Find where the given text appears and provide that cell's center as (X, Y) coordinate. 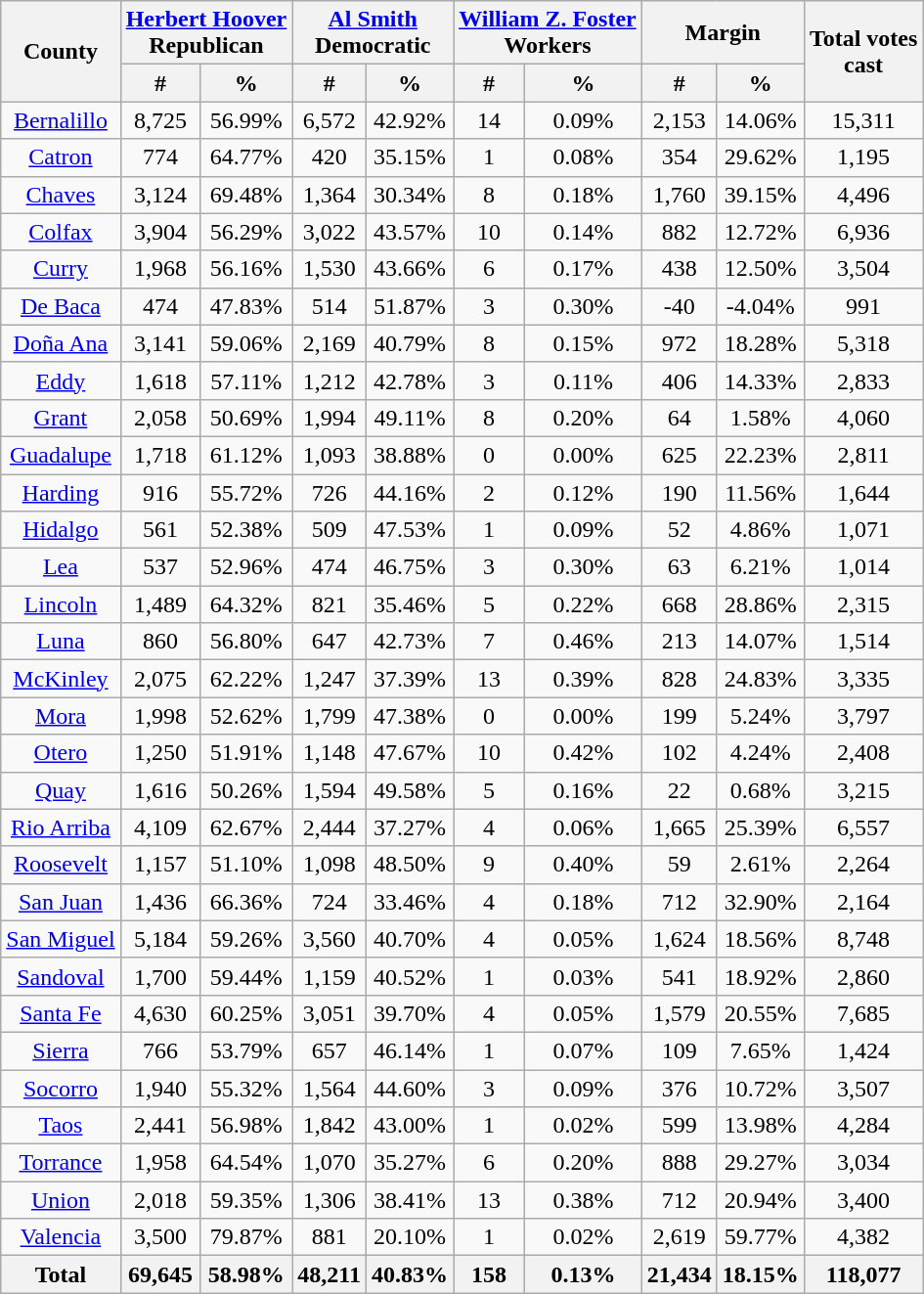
599 (679, 1126)
972 (679, 343)
51.87% (411, 306)
San Juan (61, 902)
42.92% (411, 120)
2 (489, 492)
3,124 (160, 195)
3,797 (863, 716)
52.96% (246, 567)
2.61% (761, 865)
Guadalupe (61, 455)
-40 (679, 306)
21,434 (679, 1274)
44.60% (411, 1089)
1,436 (160, 902)
828 (679, 679)
12.50% (761, 269)
2,169 (330, 343)
55.32% (246, 1089)
213 (679, 642)
1,799 (330, 716)
1,968 (160, 269)
2,441 (160, 1126)
47.38% (411, 716)
1,148 (330, 753)
1,364 (330, 195)
0.03% (584, 976)
64.77% (246, 157)
0.12% (584, 492)
13.98% (761, 1126)
1,014 (863, 567)
0.46% (584, 642)
3,500 (160, 1237)
766 (160, 1050)
Colfax (61, 232)
1,489 (160, 604)
991 (863, 306)
William Z. FosterWorkers (548, 33)
1,159 (330, 976)
37.27% (411, 827)
24.83% (761, 679)
Chaves (61, 195)
Hidalgo (61, 530)
109 (679, 1050)
3,560 (330, 939)
52.38% (246, 530)
1,616 (160, 790)
Taos (61, 1126)
4,630 (160, 1013)
1,306 (330, 1200)
58.98% (246, 1274)
537 (160, 567)
Socorro (61, 1089)
59.35% (246, 1200)
59.06% (246, 343)
1,424 (863, 1050)
6.21% (761, 567)
38.88% (411, 455)
8,725 (160, 120)
1,098 (330, 865)
2,833 (863, 380)
66.36% (246, 902)
42.73% (411, 642)
1,700 (160, 976)
39.70% (411, 1013)
2,058 (160, 418)
Harding (61, 492)
18.92% (761, 976)
9 (489, 865)
2,018 (160, 1200)
4,109 (160, 827)
1,514 (863, 642)
0.40% (584, 865)
1,250 (160, 753)
51.91% (246, 753)
2,315 (863, 604)
0.68% (761, 790)
5.24% (761, 716)
1,998 (160, 716)
0.39% (584, 679)
3,051 (330, 1013)
Rio Arriba (61, 827)
2,408 (863, 753)
102 (679, 753)
63 (679, 567)
Torrance (61, 1163)
1,212 (330, 380)
Al SmithDemocratic (374, 33)
4.86% (761, 530)
48,211 (330, 1274)
4,496 (863, 195)
3,904 (160, 232)
50.26% (246, 790)
8,748 (863, 939)
541 (679, 976)
3,507 (863, 1089)
2,444 (330, 827)
46.14% (411, 1050)
22 (679, 790)
Otero (61, 753)
60.25% (246, 1013)
726 (330, 492)
1,644 (863, 492)
625 (679, 455)
3,335 (863, 679)
916 (160, 492)
0.16% (584, 790)
44.16% (411, 492)
McKinley (61, 679)
1,842 (330, 1126)
42.78% (411, 380)
18.15% (761, 1274)
1,940 (160, 1089)
3,400 (863, 1200)
4,284 (863, 1126)
1.58% (761, 418)
35.46% (411, 604)
1,071 (863, 530)
647 (330, 642)
59 (679, 865)
1,665 (679, 827)
438 (679, 269)
62.22% (246, 679)
53.79% (246, 1050)
Lea (61, 567)
40.83% (411, 1274)
376 (679, 1089)
724 (330, 902)
52 (679, 530)
7,685 (863, 1013)
43.00% (411, 1126)
0.22% (584, 604)
56.99% (246, 120)
0.08% (584, 157)
1,564 (330, 1089)
420 (330, 157)
3,141 (160, 343)
64.32% (246, 604)
821 (330, 604)
5,318 (863, 343)
Total (61, 1274)
888 (679, 1163)
2,164 (863, 902)
Sandoval (61, 976)
49.11% (411, 418)
47.83% (246, 306)
158 (489, 1274)
1,070 (330, 1163)
28.86% (761, 604)
14 (489, 120)
Catron (61, 157)
14.06% (761, 120)
51.10% (246, 865)
1,994 (330, 418)
0.17% (584, 269)
509 (330, 530)
1,594 (330, 790)
2,264 (863, 865)
33.46% (411, 902)
668 (679, 604)
Quay (61, 790)
7 (489, 642)
47.53% (411, 530)
56.16% (246, 269)
39.15% (761, 195)
20.10% (411, 1237)
0.07% (584, 1050)
10.72% (761, 1089)
0.06% (584, 827)
Union (61, 1200)
69,645 (160, 1274)
2,153 (679, 120)
1,530 (330, 269)
50.69% (246, 418)
1,579 (679, 1013)
18.56% (761, 939)
64.54% (246, 1163)
20.55% (761, 1013)
2,860 (863, 976)
4,382 (863, 1237)
-4.04% (761, 306)
1,195 (863, 157)
40.70% (411, 939)
0.11% (584, 380)
57.11% (246, 380)
37.39% (411, 679)
1,247 (330, 679)
48.50% (411, 865)
882 (679, 232)
Total votes cast (863, 51)
Grant (61, 418)
Sierra (61, 1050)
Curry (61, 269)
55.72% (246, 492)
35.15% (411, 157)
Lincoln (61, 604)
3,022 (330, 232)
3,034 (863, 1163)
59.26% (246, 939)
1,157 (160, 865)
Herbert HooverRepublican (206, 33)
Mora (61, 716)
0.38% (584, 1200)
1,760 (679, 195)
64 (679, 418)
Valencia (61, 1237)
1,093 (330, 455)
354 (679, 157)
56.29% (246, 232)
20.94% (761, 1200)
5,184 (160, 939)
40.52% (411, 976)
1,718 (160, 455)
7.65% (761, 1050)
406 (679, 380)
561 (160, 530)
35.27% (411, 1163)
2,619 (679, 1237)
Eddy (61, 380)
199 (679, 716)
40.79% (411, 343)
0.13% (584, 1274)
Roosevelt (61, 865)
56.80% (246, 642)
Santa Fe (61, 1013)
62.67% (246, 827)
29.62% (761, 157)
18.28% (761, 343)
3,504 (863, 269)
774 (160, 157)
12.72% (761, 232)
0.42% (584, 753)
22.23% (761, 455)
59.44% (246, 976)
Bernalillo (61, 120)
30.34% (411, 195)
881 (330, 1237)
59.77% (761, 1237)
49.58% (411, 790)
56.98% (246, 1126)
79.87% (246, 1237)
6,936 (863, 232)
29.27% (761, 1163)
43.57% (411, 232)
14.07% (761, 642)
4.24% (761, 753)
0.14% (584, 232)
15,311 (863, 120)
61.12% (246, 455)
1,618 (160, 380)
6,557 (863, 827)
1,958 (160, 1163)
46.75% (411, 567)
657 (330, 1050)
0.15% (584, 343)
De Baca (61, 306)
118,077 (863, 1274)
1,624 (679, 939)
4,060 (863, 418)
Margin (723, 33)
Luna (61, 642)
38.41% (411, 1200)
6,572 (330, 120)
3,215 (863, 790)
25.39% (761, 827)
County (61, 51)
43.66% (411, 269)
San Miguel (61, 939)
860 (160, 642)
32.90% (761, 902)
Doña Ana (61, 343)
14.33% (761, 380)
11.56% (761, 492)
52.62% (246, 716)
190 (679, 492)
2,075 (160, 679)
47.67% (411, 753)
2,811 (863, 455)
69.48% (246, 195)
514 (330, 306)
